Return the (x, y) coordinate for the center point of the cell that contains the specified text.  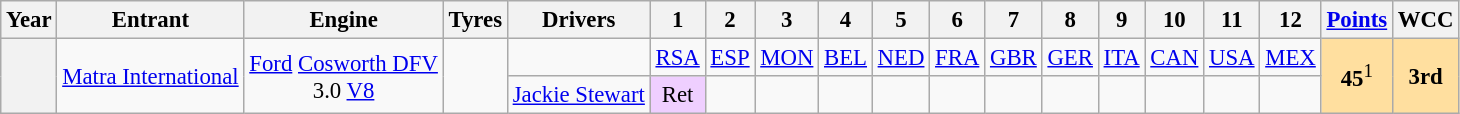
1 (678, 20)
Entrant (150, 20)
USA (1232, 58)
ITA (1122, 58)
3 (787, 20)
GBR (1014, 58)
GER (1070, 58)
WCC (1425, 20)
Points (1356, 20)
6 (958, 20)
Ford Cosworth DFV 3.0 V8 (344, 76)
Engine (344, 20)
10 (1174, 20)
RSA (678, 58)
Jackie Stewart (578, 95)
Drivers (578, 20)
4 (846, 20)
MEX (1290, 58)
Year (29, 20)
MON (787, 58)
7 (1014, 20)
Ret (678, 95)
2 (730, 20)
9 (1122, 20)
5 (900, 20)
3rd (1425, 76)
Matra International (150, 76)
451 (1356, 76)
8 (1070, 20)
CAN (1174, 58)
NED (900, 58)
11 (1232, 20)
Tyres (475, 20)
ESP (730, 58)
BEL (846, 58)
12 (1290, 20)
FRA (958, 58)
